Scan for the cell matching the given text and deliver its [X, Y] coordinate at center. 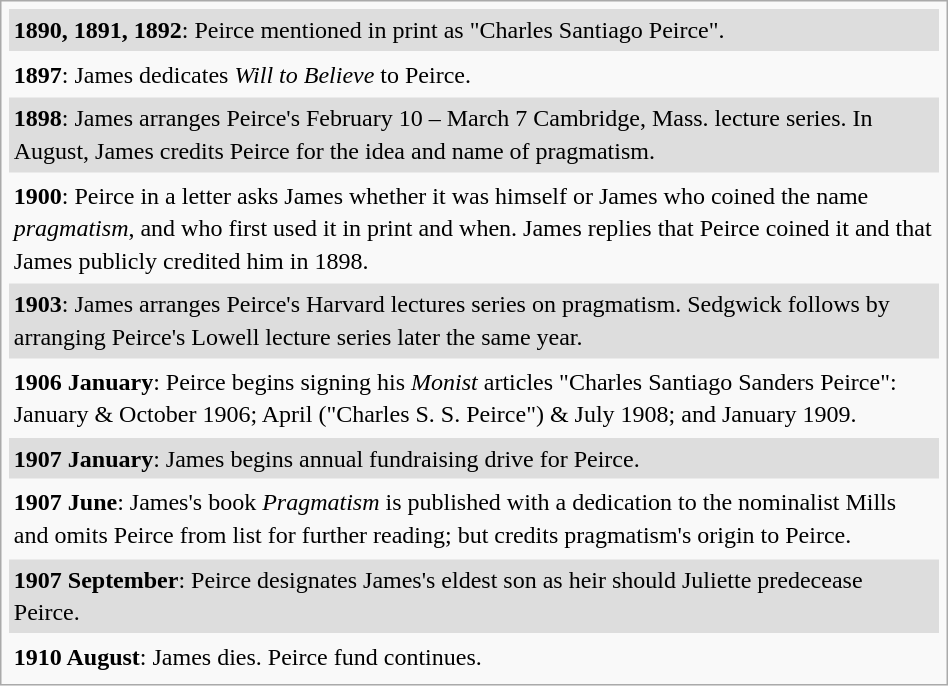
1897: James dedicates Will to Believe to Peirce. [474, 74]
1910 August: James dies. Peirce fund continues. [474, 656]
1907 September: Peirce designates James's eldest son as heir should Juliette predecease Peirce. [474, 596]
1907 January: James begins annual fundraising drive for Peirce. [474, 458]
1890, 1891, 1892: Peirce mentioned in print as "Charles Santiago Peirce". [474, 30]
